Pinpoint the cell where the given text exists, returning its [x, y] midpoint coordinate. 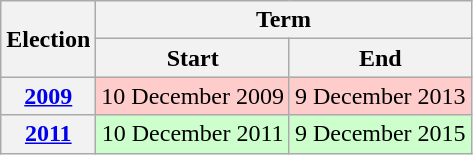
Term [284, 20]
Election [48, 39]
2009 [48, 96]
2011 [48, 134]
9 December 2015 [380, 134]
Start [193, 58]
End [380, 58]
9 December 2013 [380, 96]
10 December 2011 [193, 134]
10 December 2009 [193, 96]
